From the cell containing the given text, extract its center point as (x, y) coordinate. 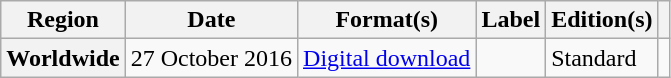
Region (63, 20)
Standard (602, 58)
Edition(s) (602, 20)
Label (511, 20)
Date (211, 20)
Format(s) (387, 20)
27 October 2016 (211, 58)
Digital download (387, 58)
Worldwide (63, 58)
